Determine the [X, Y] coordinate at the center of the cell enclosing the given text.  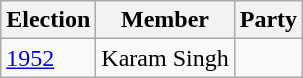
Party [268, 20]
Karam Singh [165, 58]
Member [165, 20]
1952 [48, 58]
Election [48, 20]
